Capture the cell that displays the provided text and extract its [X, Y] central coordinate. 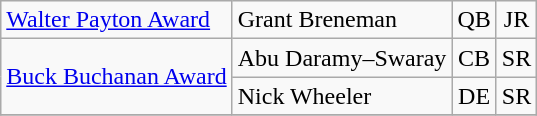
Abu Daramy–Swaray [342, 58]
Walter Payton Award [116, 20]
JR [516, 20]
Buck Buchanan Award [116, 77]
CB [474, 58]
Nick Wheeler [342, 96]
Grant Breneman [342, 20]
QB [474, 20]
DE [474, 96]
